Extract the [x, y] coordinate from the center of the cell holding the provided text.  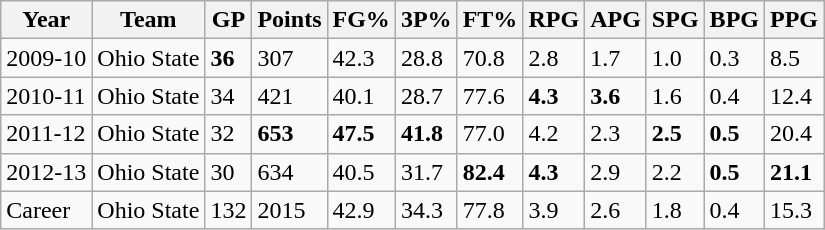
3.6 [616, 96]
21.1 [794, 172]
Points [290, 20]
BPG [734, 20]
36 [228, 58]
70.8 [490, 58]
SPG [675, 20]
FT% [490, 20]
28.8 [426, 58]
1.6 [675, 96]
2009-10 [46, 58]
2011-12 [46, 134]
77.6 [490, 96]
41.8 [426, 134]
2015 [290, 210]
34.3 [426, 210]
77.0 [490, 134]
PPG [794, 20]
82.4 [490, 172]
Year [46, 20]
2.6 [616, 210]
307 [290, 58]
2.5 [675, 134]
0.3 [734, 58]
2.2 [675, 172]
GP [228, 20]
31.7 [426, 172]
2.9 [616, 172]
634 [290, 172]
2.8 [554, 58]
8.5 [794, 58]
28.7 [426, 96]
3P% [426, 20]
15.3 [794, 210]
132 [228, 210]
1.0 [675, 58]
30 [228, 172]
653 [290, 134]
1.8 [675, 210]
12.4 [794, 96]
47.5 [361, 134]
Career [46, 210]
Team [148, 20]
42.3 [361, 58]
40.1 [361, 96]
20.4 [794, 134]
32 [228, 134]
FG% [361, 20]
RPG [554, 20]
34 [228, 96]
APG [616, 20]
3.9 [554, 210]
2.3 [616, 134]
4.2 [554, 134]
40.5 [361, 172]
2012-13 [46, 172]
2010-11 [46, 96]
42.9 [361, 210]
77.8 [490, 210]
1.7 [616, 58]
421 [290, 96]
